Detect which cell encompasses the target text, then output its [X, Y] center coordinate. 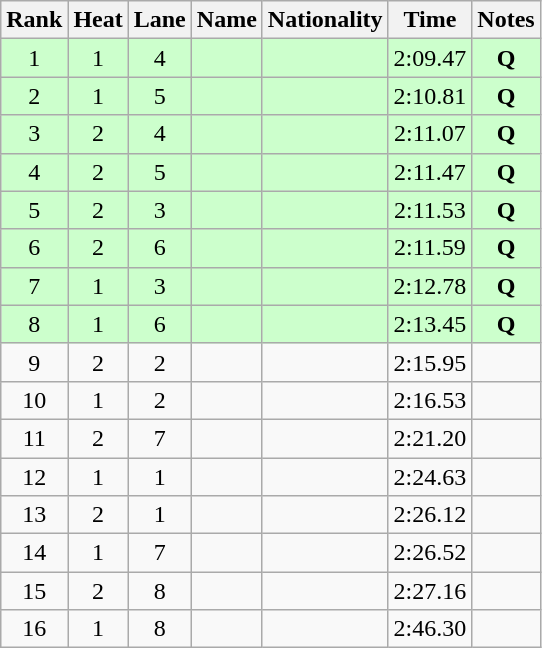
2:13.45 [430, 324]
2:11.47 [430, 172]
Lane [160, 20]
2:11.07 [430, 134]
12 [34, 477]
2:26.12 [430, 515]
2:12.78 [430, 286]
Nationality [325, 20]
2:16.53 [430, 400]
2:46.30 [430, 629]
Time [430, 20]
2:21.20 [430, 438]
2:09.47 [430, 58]
2:11.59 [430, 248]
2:27.16 [430, 591]
14 [34, 553]
Heat [98, 20]
Name [226, 20]
Notes [506, 20]
2:10.81 [430, 96]
9 [34, 362]
11 [34, 438]
2:26.52 [430, 553]
15 [34, 591]
16 [34, 629]
Rank [34, 20]
10 [34, 400]
2:11.53 [430, 210]
13 [34, 515]
2:15.95 [430, 362]
2:24.63 [430, 477]
